Search for the cell housing the specified text and yield its (X, Y) center coordinate. 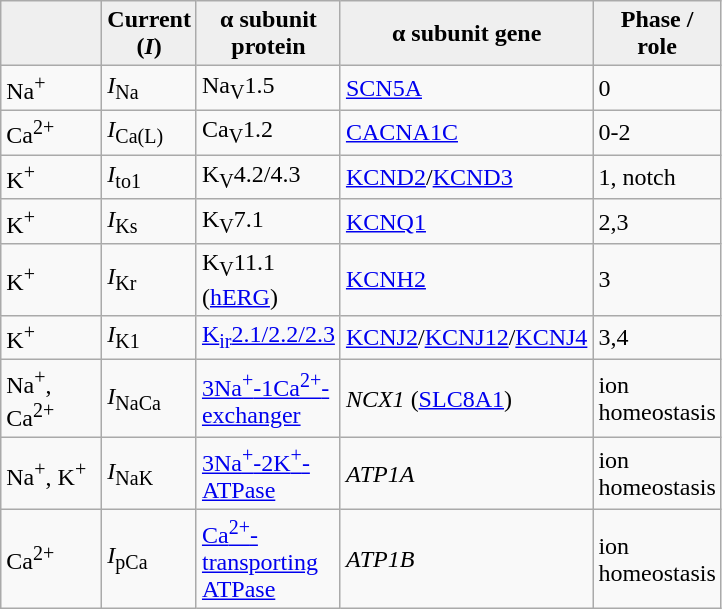
NCX1 (SLC8A1) (466, 399)
INaK (150, 474)
IKs (150, 222)
α subunit gene (466, 34)
3Na+-1Ca2+-exchanger (268, 399)
INa (150, 88)
Na+, K+ (52, 474)
Ito1 (150, 178)
Current (I) (150, 34)
CaV1.2 (268, 132)
3 (657, 280)
IpCa (150, 560)
KCNQ1 (466, 222)
α subunit protein (268, 34)
KV11.1 (hERG) (268, 280)
0-2 (657, 132)
INaCa (150, 399)
3,4 (657, 338)
ATP1B (466, 560)
3Na+-2K+-ATPase (268, 474)
KV7.1 (268, 222)
1, notch (657, 178)
Na+ (52, 88)
Ca2+-transporting ATPase (268, 560)
KCND2/KCND3 (466, 178)
IKr (150, 280)
Kir2.1/2.2/2.3 (268, 338)
2,3 (657, 222)
NaV1.5 (268, 88)
KCNH2 (466, 280)
ICa(L) (150, 132)
CACNA1C (466, 132)
KV4.2/4.3 (268, 178)
Phase / role (657, 34)
KCNJ2/KCNJ12/KCNJ4 (466, 338)
ATP1A (466, 474)
Na+, Ca2+ (52, 399)
SCN5A (466, 88)
IK1 (150, 338)
0 (657, 88)
